Return (X, Y) of the center of cell containing provided text 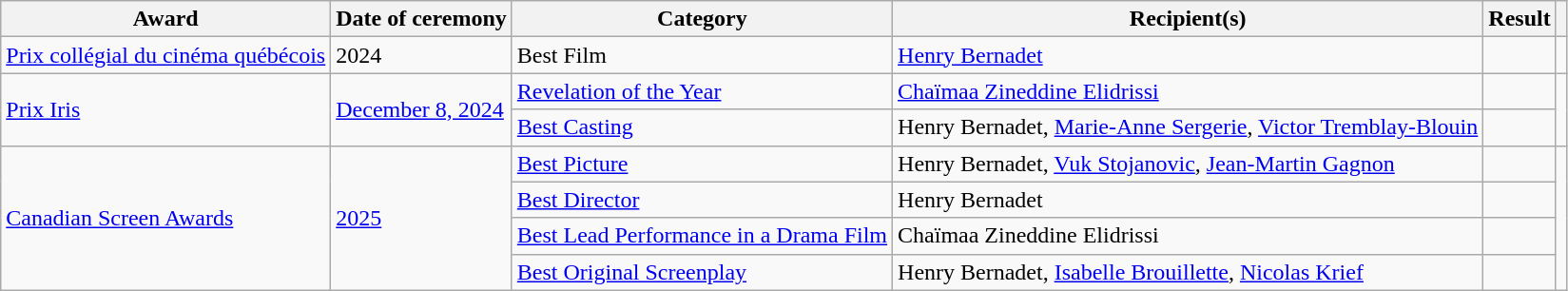
Category (702, 19)
Best Original Screenplay (702, 272)
Best Picture (702, 164)
Prix collégial du cinéma québécois (165, 55)
Prix Iris (165, 109)
Henry Bernadet, Marie-Anne Sergerie, Victor Tremblay-Blouin (1189, 127)
Henry Bernadet, Vuk Stojanovic, Jean-Martin Gagnon (1189, 164)
2025 (422, 218)
Recipient(s) (1189, 19)
Best Director (702, 200)
Henry Bernadet, Isabelle Brouillette, Nicolas Krief (1189, 272)
December 8, 2024 (422, 109)
Result (1520, 19)
Canadian Screen Awards (165, 218)
Best Film (702, 55)
Best Casting (702, 127)
Best Lead Performance in a Drama Film (702, 236)
2024 (422, 55)
Revelation of the Year (702, 91)
Date of ceremony (422, 19)
Award (165, 19)
